Return the (x, y) coordinate for the center point of the cell that contains the specified text.  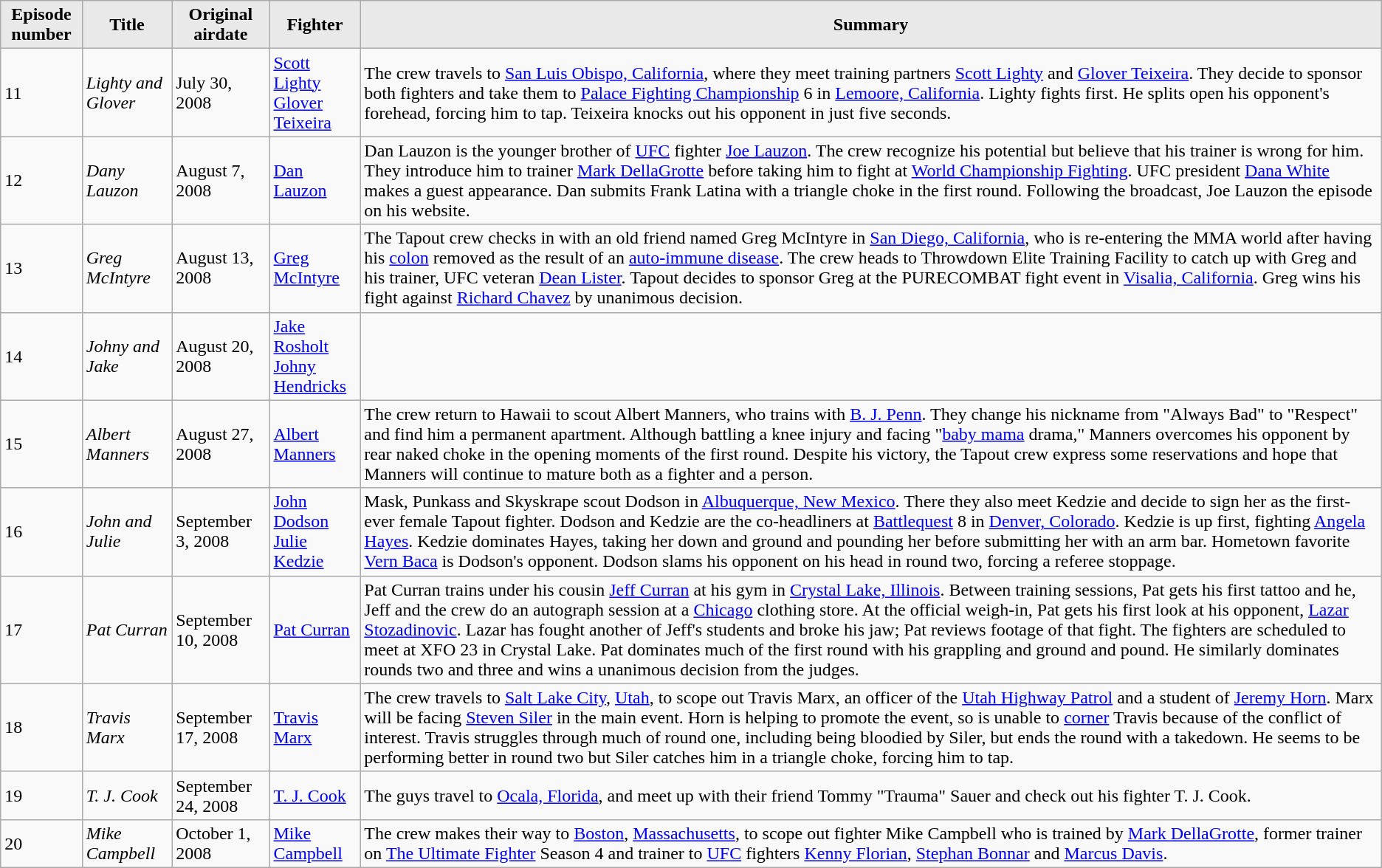
Title (127, 25)
August 7, 2008 (221, 180)
12 (41, 180)
17 (41, 630)
September 17, 2008 (221, 728)
John and Julie (127, 531)
15 (41, 444)
13 (41, 269)
Lighty and Glover (127, 93)
11 (41, 93)
Original airdate (221, 25)
Jake RosholtJohny Hendricks (314, 356)
Fighter (314, 25)
September 3, 2008 (221, 531)
Dany Lauzon (127, 180)
Dan Lauzon (314, 180)
August 13, 2008 (221, 269)
John Dodson Julie Kedzie (314, 531)
Johny and Jake (127, 356)
October 1, 2008 (221, 843)
Summary (871, 25)
16 (41, 531)
The guys travel to Ocala, Florida, and meet up with their friend Tommy "Trauma" Sauer and check out his fighter T. J. Cook. (871, 796)
20 (41, 843)
August 27, 2008 (221, 444)
September 24, 2008 (221, 796)
September 10, 2008 (221, 630)
Scott Lighty Glover Teixeira (314, 93)
18 (41, 728)
Episode number (41, 25)
19 (41, 796)
August 20, 2008 (221, 356)
14 (41, 356)
July 30, 2008 (221, 93)
